Extract the (x, y) coordinate from the center of the cell holding the provided text.  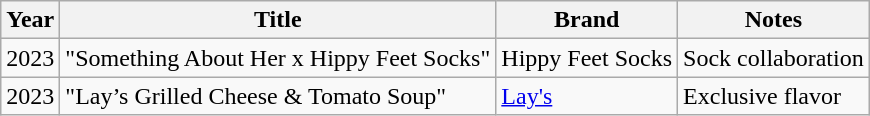
Year (30, 20)
Lay's (587, 96)
"Something About Her x Hippy Feet Socks" (278, 58)
Brand (587, 20)
Exclusive flavor (774, 96)
Sock collaboration (774, 58)
Hippy Feet Socks (587, 58)
Title (278, 20)
Notes (774, 20)
"Lay’s Grilled Cheese & Tomato Soup" (278, 96)
